Detect which cell encompasses the target text, then output its (X, Y) center coordinate. 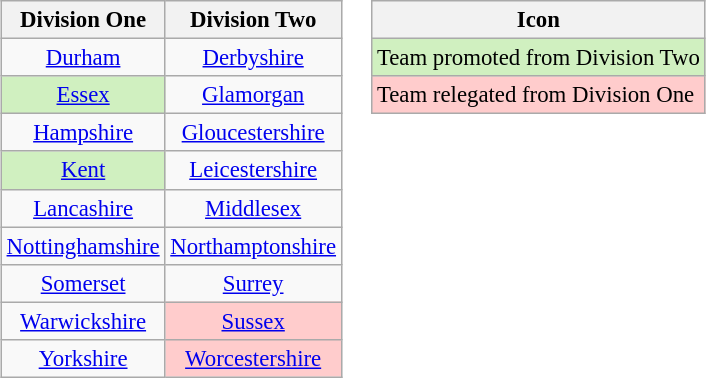
Gloucestershire (253, 133)
Icon (538, 20)
Somerset (83, 283)
Division Two (253, 20)
Kent (83, 170)
Durham (83, 58)
Division One (83, 20)
Essex (83, 95)
Middlesex (253, 208)
Team relegated from Division One (538, 95)
Lancashire (83, 208)
Glamorgan (253, 95)
Derbyshire (253, 58)
Yorkshire (83, 358)
Leicestershire (253, 170)
Surrey (253, 283)
Team promoted from Division Two (538, 58)
Hampshire (83, 133)
Warwickshire (83, 321)
Sussex (253, 321)
Nottinghamshire (83, 246)
Northamptonshire (253, 246)
Worcestershire (253, 358)
